Provide the [x, y] coordinate of the cell's center where the given text is located.  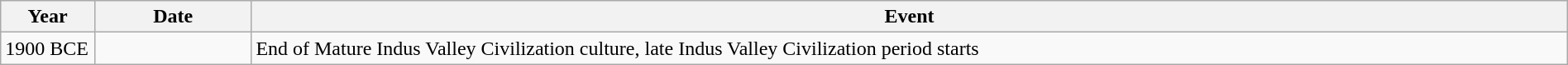
Event [910, 17]
End of Mature Indus Valley Civilization culture, late Indus Valley Civilization period starts [910, 48]
Year [48, 17]
1900 BCE [48, 48]
Date [172, 17]
